Find where the given text appears and provide that cell's center as (x, y) coordinate. 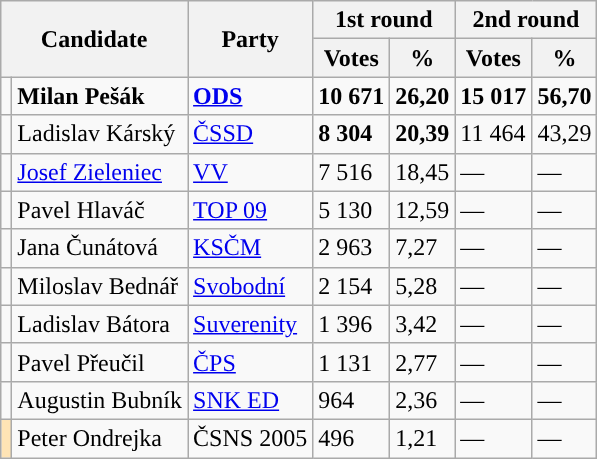
10 671 (352, 96)
KSČM (250, 248)
Peter Ondrejka (100, 438)
56,70 (564, 96)
Miloslav Bednář (100, 286)
2,36 (422, 400)
Party (250, 39)
Candidate (94, 39)
43,29 (564, 134)
20,39 (422, 134)
5 130 (352, 210)
Pavel Přeučil (100, 362)
TOP 09 (250, 210)
1,21 (422, 438)
Milan Pešák (100, 96)
Pavel Hlaváč (100, 210)
SNK ED (250, 400)
ODS (250, 96)
Svobodní (250, 286)
1st round (384, 20)
7,27 (422, 248)
2 154 (352, 286)
Ladislav Bátora (100, 324)
1 396 (352, 324)
12,59 (422, 210)
Augustin Bubník (100, 400)
964 (352, 400)
Suverenity (250, 324)
496 (352, 438)
11 464 (494, 134)
2,77 (422, 362)
Jana Čunátová (100, 248)
2 963 (352, 248)
ČSSD (250, 134)
15 017 (494, 96)
18,45 (422, 172)
ČPS (250, 362)
VV (250, 172)
8 304 (352, 134)
Ladislav Kárský (100, 134)
2nd round (526, 20)
Josef Zieleniec (100, 172)
5,28 (422, 286)
ČSNS 2005 (250, 438)
3,42 (422, 324)
1 131 (352, 362)
7 516 (352, 172)
26,20 (422, 96)
